For the text-containing cell, return its midpoint in [x, y] coordinate format. 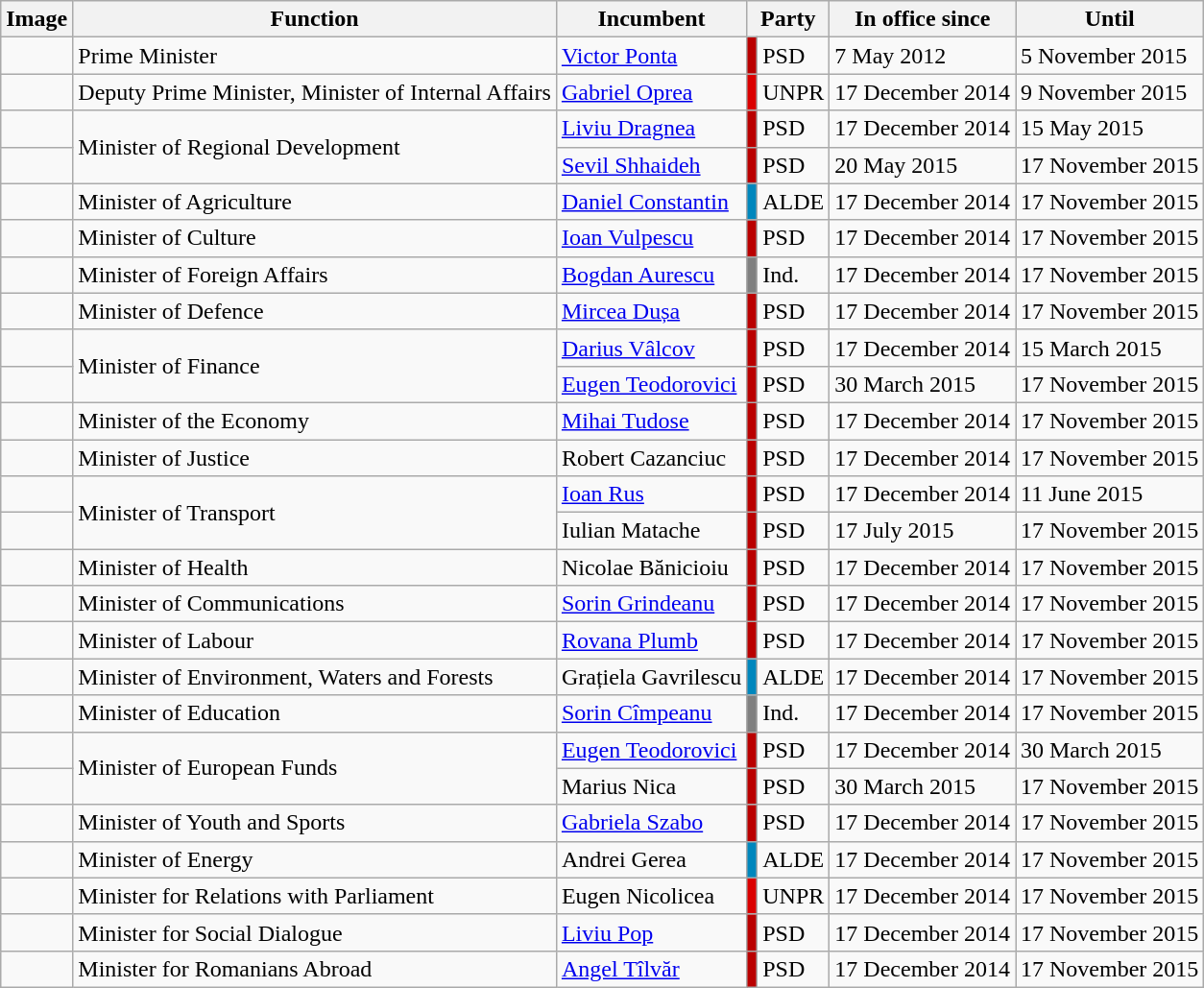
Andrei Gerea [651, 859]
Minister of Communications [315, 604]
Minister of Regional Development [315, 147]
Minister of Environment, Waters and Forests [315, 677]
15 May 2015 [1110, 129]
11 June 2015 [1110, 494]
Sorin Grindeanu [651, 604]
7 May 2012 [923, 56]
Minister of Justice [315, 458]
Minister of Energy [315, 859]
Sorin Cîmpeanu [651, 713]
Nicolae Bănicioiu [651, 567]
Gabriel Oprea [651, 92]
Minister of Agriculture [315, 202]
Daniel Constantin [651, 202]
Darius Vâlcov [651, 348]
Minister for Social Dialogue [315, 932]
Ioan Vulpescu [651, 238]
Minister of Labour [315, 640]
Liviu Pop [651, 932]
Mircea Dușa [651, 311]
20 May 2015 [923, 165]
Sevil Shhaideh [651, 165]
Minister of European Funds [315, 768]
15 March 2015 [1110, 348]
Rovana Plumb [651, 640]
Liviu Dragnea [651, 129]
Marius Nica [651, 786]
Minister of Foreign Affairs [315, 275]
Image [36, 19]
Grațiela Gavrilescu [651, 677]
Eugen Nicolicea [651, 896]
Until [1110, 19]
Minister of Transport [315, 513]
Minister of the Economy [315, 421]
9 November 2015 [1110, 92]
Ioan Rus [651, 494]
Prime Minister [315, 56]
Party [788, 19]
Gabriela Szabo [651, 823]
Bogdan Aurescu [651, 275]
Minister of Finance [315, 366]
Minister of Defence [315, 311]
Angel Tîlvăr [651, 969]
Incumbent [651, 19]
Iulian Matache [651, 531]
In office since [923, 19]
Mihai Tudose [651, 421]
Robert Cazanciuc [651, 458]
Victor Ponta [651, 56]
Minister of Education [315, 713]
Minister of Youth and Sports [315, 823]
Minister for Romanians Abroad [315, 969]
Minister for Relations with Parliament [315, 896]
Minister of Health [315, 567]
Minister of Culture [315, 238]
Function [315, 19]
5 November 2015 [1110, 56]
Deputy Prime Minister, Minister of Internal Affairs [315, 92]
17 July 2015 [923, 531]
